Provide the [X, Y] coordinate of the cell's center where the given text is located.  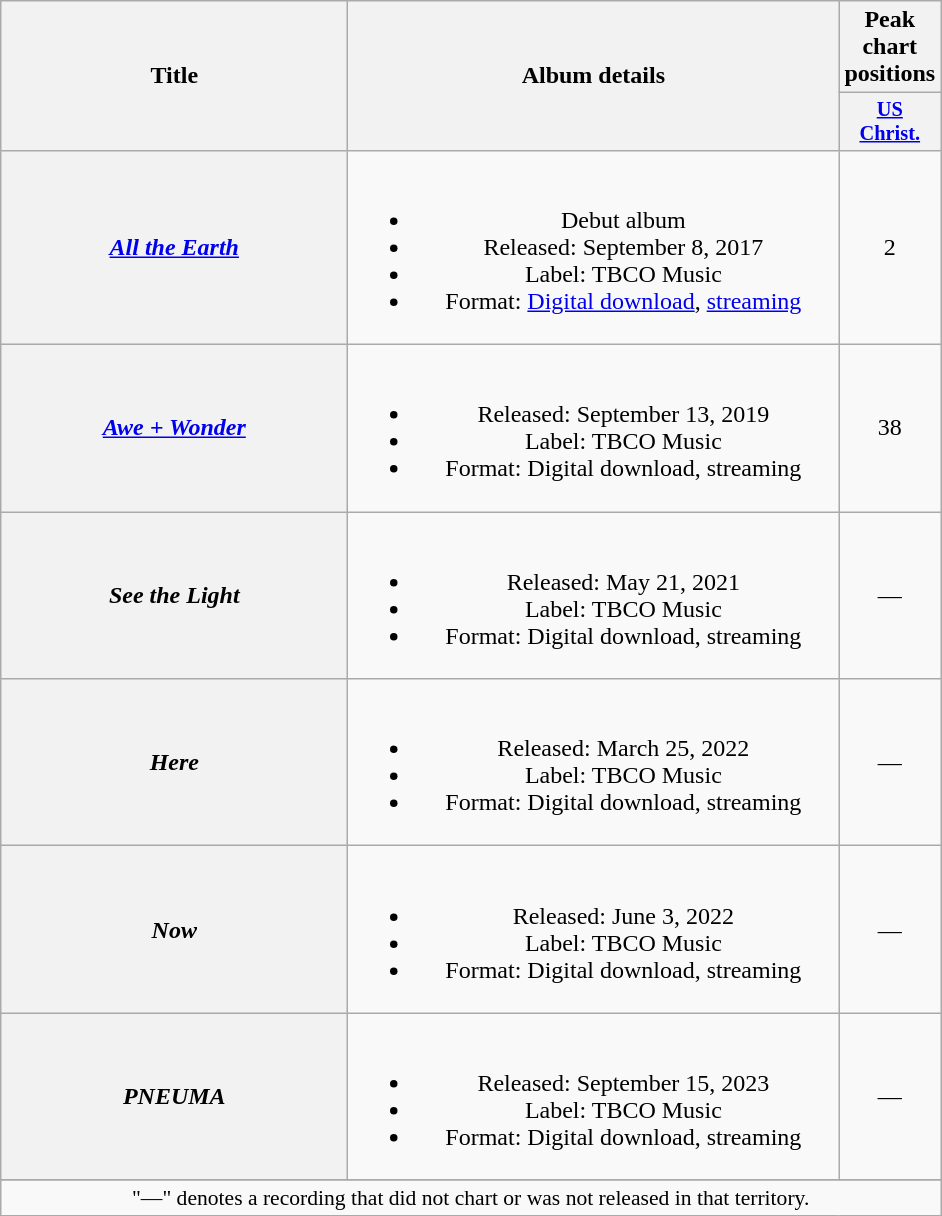
Now [174, 930]
"—" denotes a recording that did not chart or was not released in that territory. [471, 1198]
Released: September 13, 2019Label: TBCO MusicFormat: Digital download, streaming [594, 428]
Here [174, 762]
USChrist. [890, 122]
See the Light [174, 596]
Released: June 3, 2022Label: TBCO MusicFormat: Digital download, streaming [594, 930]
Released: May 21, 2021Label: TBCO MusicFormat: Digital download, streaming [594, 596]
Released: March 25, 2022Label: TBCO MusicFormat: Digital download, streaming [594, 762]
All the Earth [174, 247]
2 [890, 247]
Album details [594, 76]
Peak chart positions [890, 47]
Debut albumReleased: September 8, 2017Label: TBCO MusicFormat: Digital download, streaming [594, 247]
PNEUMA [174, 1096]
Title [174, 76]
Released: September 15, 2023Label: TBCO MusicFormat: Digital download, streaming [594, 1096]
38 [890, 428]
Awe + Wonder [174, 428]
